Capture the cell that displays the provided text and extract its [X, Y] central coordinate. 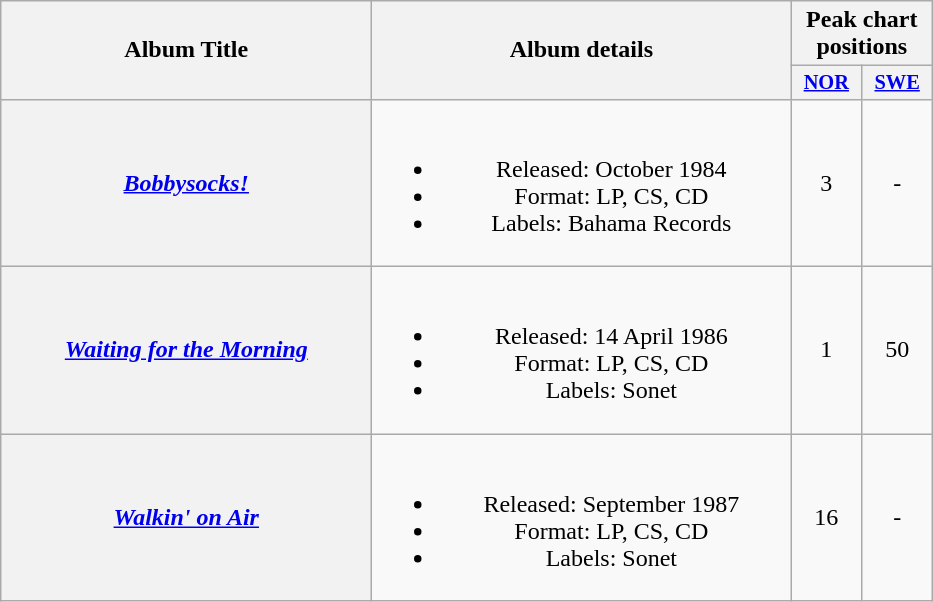
Album Title [186, 50]
16 [826, 518]
Peak chart positions [862, 34]
Released: October 1984Format: LP, CS, CDLabels: Bahama Records [582, 182]
Waiting for the Morning [186, 350]
3 [826, 182]
Released: September 1987Format: LP, CS, CDLabels: Sonet [582, 518]
NOR [826, 83]
Walkin' on Air [186, 518]
Bobbysocks! [186, 182]
Released: 14 April 1986Format: LP, CS, CDLabels: Sonet [582, 350]
SWE [898, 83]
50 [898, 350]
Album details [582, 50]
1 [826, 350]
